Output the [x, y] coordinate of the center of the cell containing the given text.  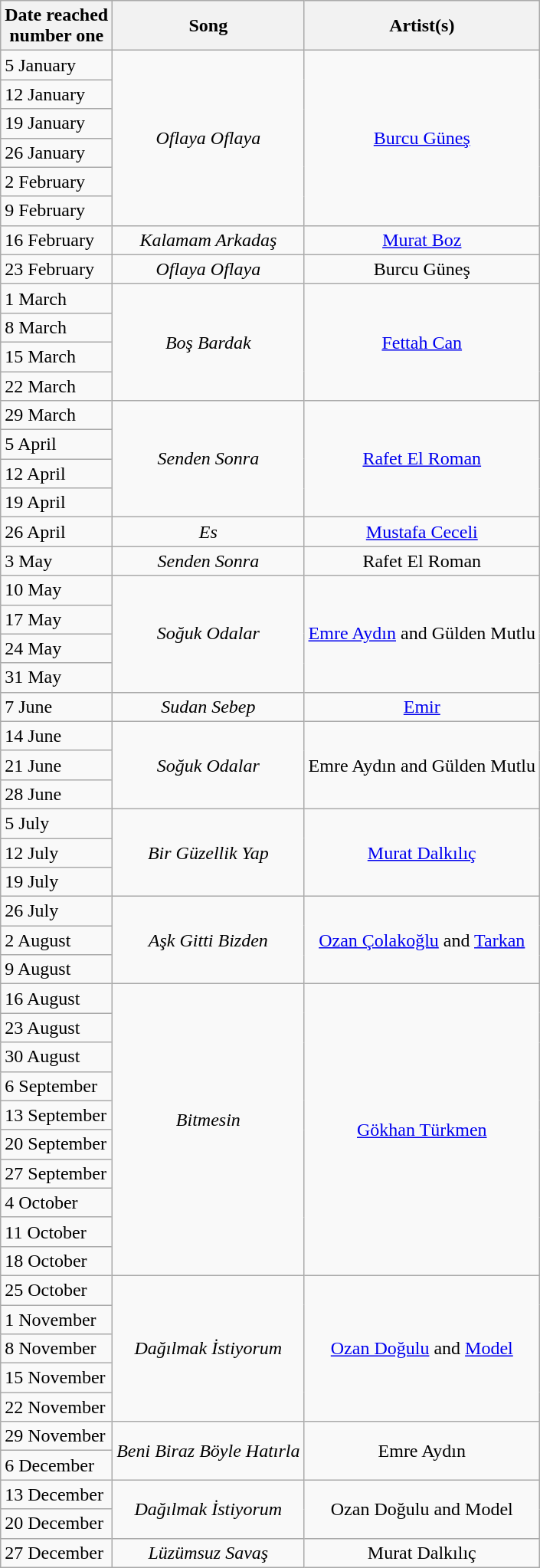
Sudan Sebep [208, 707]
Emre Aydın [422, 1451]
13 December [57, 1494]
Bitmesin [208, 1130]
15 November [57, 1378]
16 August [57, 999]
Ozan Çolakoğlu and Tarkan [422, 940]
5 July [57, 823]
2 February [57, 182]
27 September [57, 1173]
6 September [57, 1086]
22 March [57, 385]
17 May [57, 619]
21 June [57, 765]
29 March [57, 415]
19 July [57, 882]
14 June [57, 736]
2 August [57, 940]
Date reachednumber one [57, 26]
8 March [57, 327]
12 April [57, 474]
Es [208, 532]
Song [208, 26]
30 August [57, 1057]
23 August [57, 1028]
16 February [57, 240]
22 November [57, 1407]
7 June [57, 707]
20 December [57, 1524]
13 September [57, 1115]
20 September [57, 1144]
4 October [57, 1202]
12 January [57, 94]
29 November [57, 1436]
Kalamam Arkadaş [208, 240]
Bir Güzellik Yap [208, 852]
9 February [57, 211]
15 March [57, 356]
Beni Biraz Böyle Hatırla [208, 1451]
5 April [57, 444]
8 November [57, 1349]
Boş Bardak [208, 342]
27 December [57, 1553]
10 May [57, 590]
5 January [57, 65]
Emir [422, 707]
Mustafa Ceceli [422, 532]
Aşk Gitti Bizden [208, 940]
6 December [57, 1465]
26 April [57, 532]
Lüzümsuz Savaş [208, 1553]
12 July [57, 853]
19 April [57, 503]
23 February [57, 269]
Artist(s) [422, 26]
31 May [57, 677]
28 June [57, 794]
18 October [57, 1261]
11 October [57, 1232]
25 October [57, 1290]
Gökhan Türkmen [422, 1130]
Murat Boz [422, 240]
1 November [57, 1319]
26 July [57, 911]
9 August [57, 969]
1 March [57, 298]
Fettah Can [422, 342]
26 January [57, 153]
19 January [57, 123]
3 May [57, 561]
24 May [57, 648]
